For the text-containing cell, return its midpoint in [x, y] coordinate format. 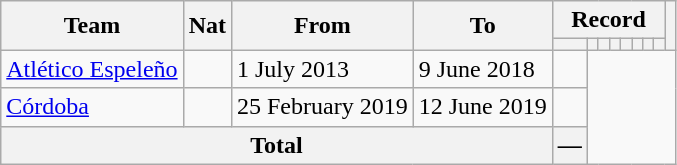
25 February 2019 [322, 107]
Team [92, 26]
— [570, 145]
From [322, 26]
Córdoba [92, 107]
9 June 2018 [482, 69]
To [482, 26]
Record [608, 20]
12 June 2019 [482, 107]
Nat [207, 26]
Total [277, 145]
1 July 2013 [322, 69]
Atlético Espeleño [92, 69]
